For the text-containing cell, return its midpoint in [x, y] coordinate format. 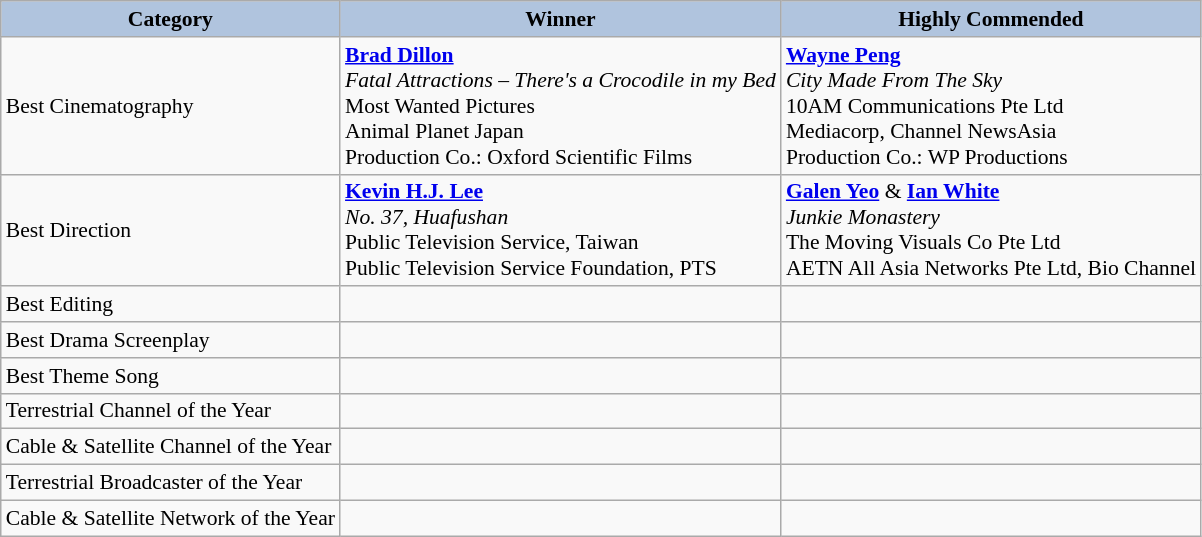
Kevin H.J. LeeNo. 37, HuafushanPublic Television Service, TaiwanPublic Television Service Foundation, PTS [560, 230]
Cable & Satellite Network of the Year [170, 518]
Category [170, 19]
Terrestrial Broadcaster of the Year [170, 483]
Best Cinematography [170, 106]
Winner [560, 19]
Cable & Satellite Channel of the Year [170, 447]
Wayne PengCity Made From The Sky10AM Communications Pte LtdMediacorp, Channel NewsAsiaProduction Co.: WP Productions [991, 106]
Best Direction [170, 230]
Terrestrial Channel of the Year [170, 411]
Highly Commended [991, 19]
Best Theme Song [170, 376]
Best Drama Screenplay [170, 340]
Best Editing [170, 305]
Brad DillonFatal Attractions – There's a Crocodile in my BedMost Wanted PicturesAnimal Planet JapanProduction Co.: Oxford Scientific Films [560, 106]
Galen Yeo & Ian WhiteJunkie MonasteryThe Moving Visuals Co Pte LtdAETN All Asia Networks Pte Ltd, Bio Channel [991, 230]
